Find where the given text appears and provide that cell's center as [X, Y] coordinate. 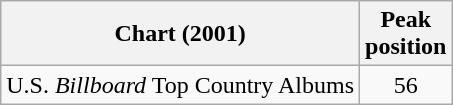
Chart (2001) [180, 34]
U.S. Billboard Top Country Albums [180, 85]
56 [406, 85]
Peakposition [406, 34]
